For the text-containing cell, return its midpoint in (X, Y) coordinate format. 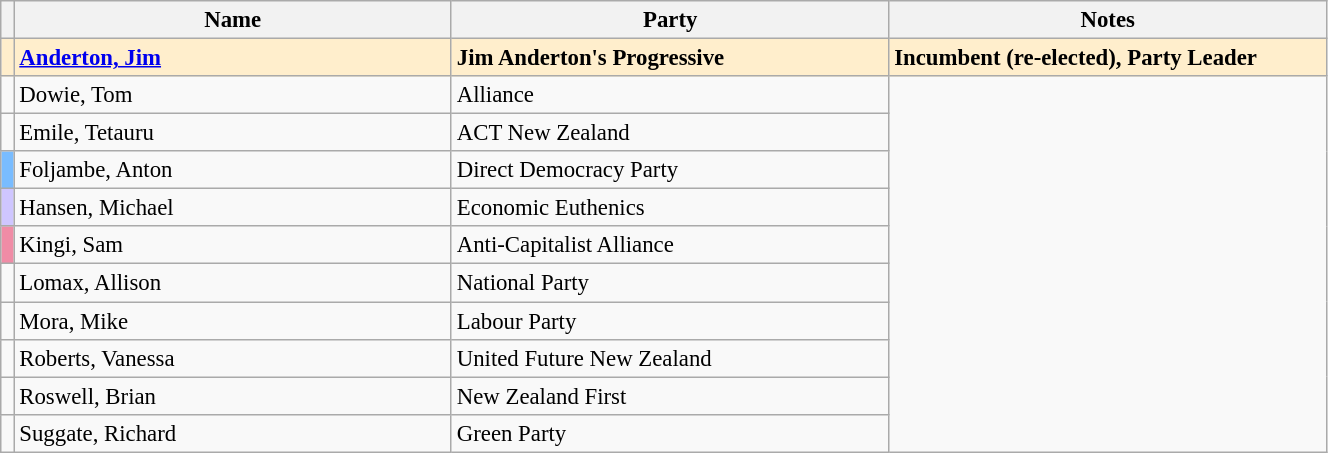
National Party (670, 283)
Mora, Mike (232, 321)
New Zealand First (670, 396)
Name (232, 20)
Party (670, 20)
Anderton, Jim (232, 58)
Kingi, Sam (232, 245)
Suggate, Richard (232, 433)
Direct Democracy Party (670, 170)
Alliance (670, 95)
Foljambe, Anton (232, 170)
Roberts, Vanessa (232, 358)
Jim Anderton's Progressive (670, 58)
ACT New Zealand (670, 133)
Anti-Capitalist Alliance (670, 245)
Lomax, Allison (232, 283)
Incumbent (re-elected), Party Leader (1108, 58)
Labour Party (670, 321)
United Future New Zealand (670, 358)
Notes (1108, 20)
Economic Euthenics (670, 208)
Dowie, Tom (232, 95)
Roswell, Brian (232, 396)
Emile, Tetauru (232, 133)
Hansen, Michael (232, 208)
Green Party (670, 433)
